Determine the (X, Y) coordinate at the center of the cell enclosing the given text.  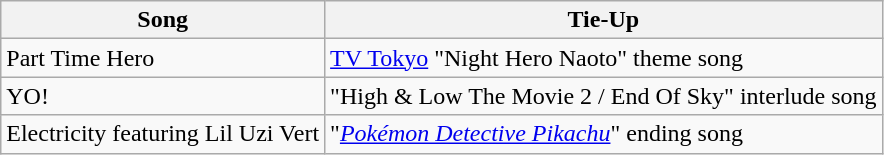
YO! (163, 96)
TV Tokyo "Night Hero Naoto" theme song (604, 58)
"High & Low The Movie 2 / End Of Sky" interlude song (604, 96)
Song (163, 20)
Tie-Up (604, 20)
"Pokémon Detective Pikachu" ending song (604, 134)
Part Time Hero (163, 58)
Electricity featuring Lil Uzi Vert (163, 134)
